Scan for the cell matching the given text and deliver its [X, Y] coordinate at center. 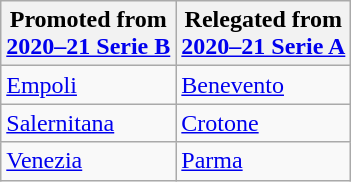
Benevento [264, 85]
Promoted from2020–21 Serie B [88, 34]
Empoli [88, 85]
Parma [264, 161]
Salernitana [88, 123]
Relegated from2020–21 Serie A [264, 34]
Crotone [264, 123]
Venezia [88, 161]
